Determine the (x, y) coordinate at the center of the cell enclosing the given text.  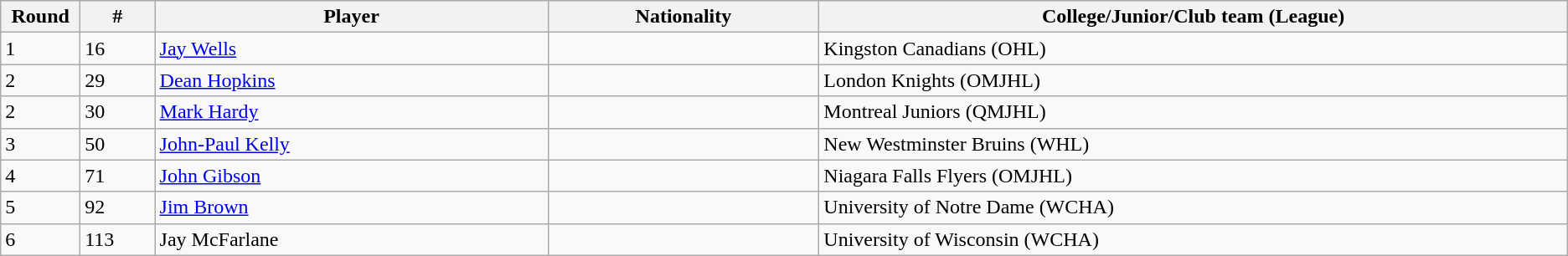
University of Wisconsin (WCHA) (1193, 239)
Player (352, 17)
Kingston Canadians (OHL) (1193, 49)
16 (117, 49)
Montreal Juniors (QMJHL) (1193, 112)
New Westminster Bruins (WHL) (1193, 144)
3 (40, 144)
71 (117, 176)
30 (117, 112)
College/Junior/Club team (League) (1193, 17)
Round (40, 17)
113 (117, 239)
1 (40, 49)
92 (117, 207)
Nationality (683, 17)
4 (40, 176)
Dean Hopkins (352, 80)
London Knights (OMJHL) (1193, 80)
# (117, 17)
University of Notre Dame (WCHA) (1193, 207)
Jim Brown (352, 207)
Jay Wells (352, 49)
5 (40, 207)
6 (40, 239)
Niagara Falls Flyers (OMJHL) (1193, 176)
50 (117, 144)
Jay McFarlane (352, 239)
29 (117, 80)
John-Paul Kelly (352, 144)
John Gibson (352, 176)
Mark Hardy (352, 112)
